Provide the [X, Y] coordinate of the cell's center where the given text is located.  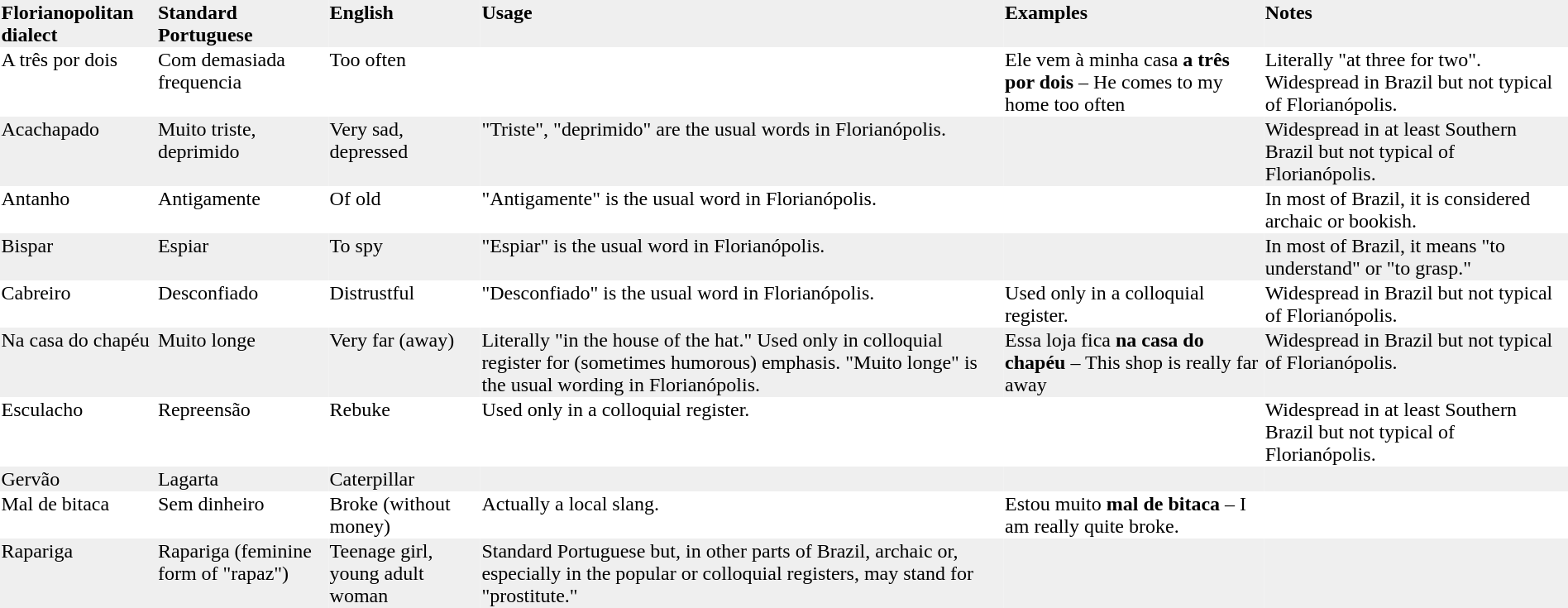
Antigamente [242, 210]
Of old [404, 210]
Lagarta [242, 479]
Florianopolitan dialect [78, 23]
Desconfiado [242, 304]
"Antigamente" is the usual word in Florianópolis. [743, 210]
Broke (without money) [404, 515]
Esculacho [78, 432]
Very sad, depressed [404, 151]
To spy [404, 256]
In most of Brazil, it means "to understand" or "to grasp." [1416, 256]
"Espiar" is the usual word in Florianópolis. [743, 256]
Cabreiro [78, 304]
Acachapado [78, 151]
Rapariga [78, 573]
Too often [404, 82]
Repreensão [242, 432]
Sem dinheiro [242, 515]
Mal de bitaca [78, 515]
Teenage girl, young adult woman [404, 573]
Very far (away) [404, 362]
Distrustful [404, 304]
Antanho [78, 210]
Muito longe [242, 362]
In most of Brazil, it is considered archaic or bookish. [1416, 210]
"Triste", "deprimido" are the usual words in Florianópolis. [743, 151]
Standard Portuguese but, in other parts of Brazil, archaic or, especially in the popular or colloquial registers, may stand for "prostitute." [743, 573]
Espiar [242, 256]
Rapariga (feminine form of "rapaz") [242, 573]
Com demasiada frequencia [242, 82]
Gervão [78, 479]
Caterpillar [404, 479]
Standard Portuguese [242, 23]
Essa loja fica na casa do chapéu – This shop is really far away [1135, 362]
Usage [743, 23]
English [404, 23]
"Desconfiado" is the usual word in Florianópolis. [743, 304]
A três por dois [78, 82]
Muito triste, deprimido [242, 151]
Examples [1135, 23]
Actually a local slang. [743, 515]
Na casa do chapéu [78, 362]
Rebuke [404, 432]
Bispar [78, 256]
Notes [1416, 23]
Ele vem à minha casa a três por dois – He comes to my home too often [1135, 82]
Literally "at three for two". Widespread in Brazil but not typical of Florianópolis. [1416, 82]
Estou muito mal de bitaca – I am really quite broke. [1135, 515]
